Capture the cell that displays the provided text and extract its [X, Y] central coordinate. 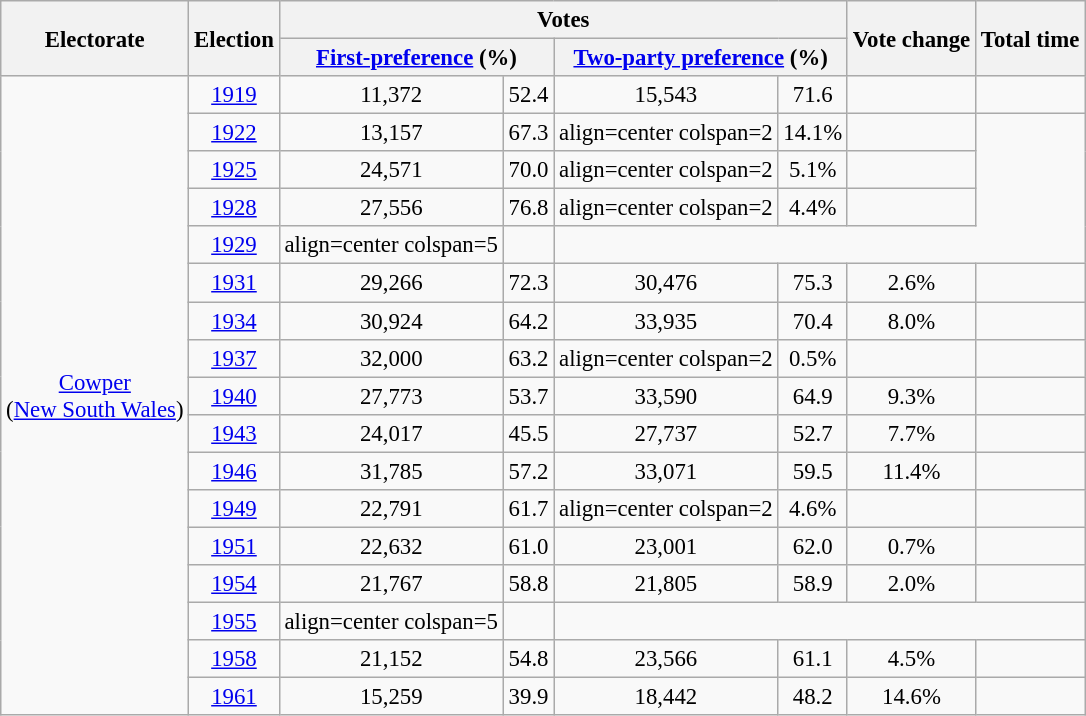
1931 [234, 283]
11.4% [911, 471]
Votes [563, 20]
27,737 [666, 433]
15,259 [391, 697]
1929 [234, 245]
30,924 [391, 321]
33,935 [666, 321]
Two-party preference (%) [701, 58]
Cowper(New South Wales) [95, 396]
76.8 [528, 208]
1955 [234, 621]
1954 [234, 584]
15,543 [666, 95]
22,791 [391, 509]
59.5 [812, 471]
29,266 [391, 283]
21,152 [391, 659]
64.9 [812, 396]
1943 [234, 433]
14.1% [812, 133]
Electorate [95, 38]
First-preference (%) [416, 58]
57.2 [528, 471]
14.6% [911, 697]
1951 [234, 546]
61.0 [528, 546]
54.8 [528, 659]
27,773 [391, 396]
21,805 [666, 584]
31,785 [391, 471]
1946 [234, 471]
63.2 [528, 358]
Election [234, 38]
1940 [234, 396]
70.0 [528, 170]
4.6% [812, 509]
9.3% [911, 396]
1949 [234, 509]
24,571 [391, 170]
8.0% [911, 321]
32,000 [391, 358]
75.3 [812, 283]
13,157 [391, 133]
23,566 [666, 659]
52.7 [812, 433]
52.4 [528, 95]
1958 [234, 659]
48.2 [812, 697]
2.0% [911, 584]
58.9 [812, 584]
58.8 [528, 584]
0.5% [812, 358]
1925 [234, 170]
27,556 [391, 208]
71.6 [812, 95]
45.5 [528, 433]
1919 [234, 95]
64.2 [528, 321]
30,476 [666, 283]
1928 [234, 208]
4.4% [812, 208]
7.7% [911, 433]
5.1% [812, 170]
61.7 [528, 509]
53.7 [528, 396]
1937 [234, 358]
0.7% [911, 546]
67.3 [528, 133]
33,071 [666, 471]
62.0 [812, 546]
1922 [234, 133]
11,372 [391, 95]
1934 [234, 321]
1961 [234, 697]
2.6% [911, 283]
70.4 [812, 321]
Vote change [911, 38]
18,442 [666, 697]
22,632 [391, 546]
4.5% [911, 659]
21,767 [391, 584]
24,017 [391, 433]
39.9 [528, 697]
33,590 [666, 396]
Total time [1030, 38]
72.3 [528, 283]
61.1 [812, 659]
23,001 [666, 546]
